Identify which cell holds the provided text, then report its [X, Y] central coordinate. 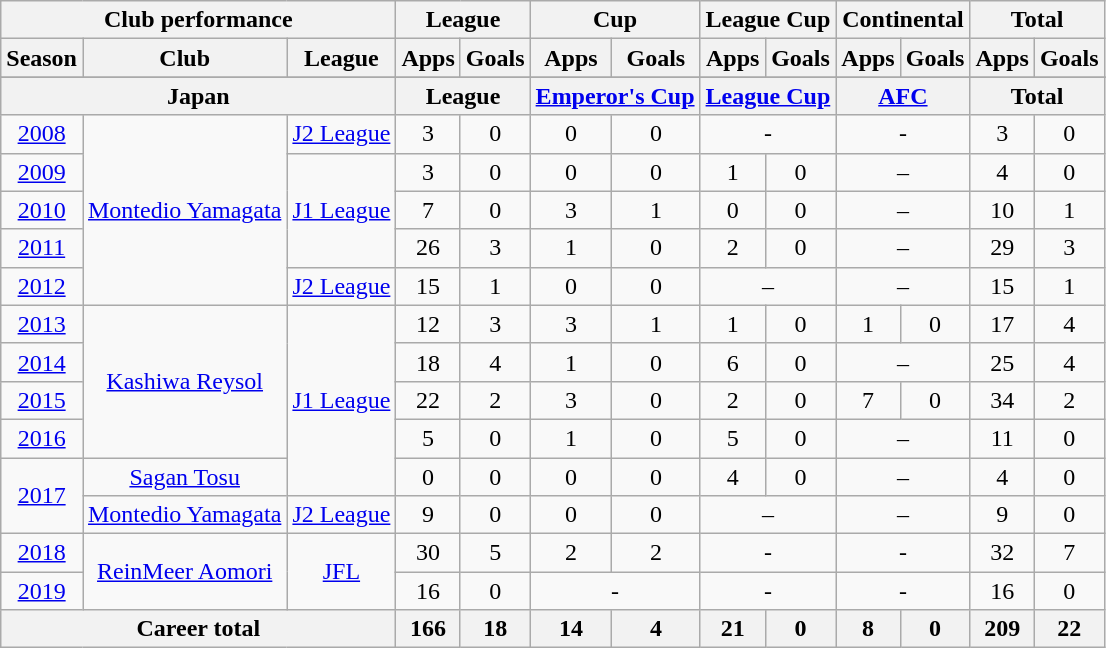
Kashiwa Reysol [184, 381]
8 [868, 629]
26 [428, 248]
6 [732, 362]
Season [42, 58]
Emperor's Cup [615, 96]
2017 [42, 496]
2011 [42, 248]
Club [184, 58]
Career total [198, 629]
29 [1002, 248]
2019 [42, 591]
2015 [42, 400]
Sagan Tosu [184, 477]
34 [1002, 400]
2014 [42, 362]
2008 [42, 134]
2010 [42, 210]
209 [1002, 629]
25 [1002, 362]
166 [428, 629]
10 [1002, 210]
Club performance [198, 20]
12 [428, 324]
17 [1002, 324]
2016 [42, 438]
2018 [42, 553]
2013 [42, 324]
30 [428, 553]
14 [571, 629]
AFC [903, 96]
11 [1002, 438]
Continental [903, 20]
2012 [42, 286]
JFL [342, 572]
21 [732, 629]
Cup [615, 20]
2009 [42, 172]
32 [1002, 553]
ReinMeer Aomori [184, 572]
Japan [198, 96]
